Locate the cell with the specified text and output its (X, Y) center coordinate. 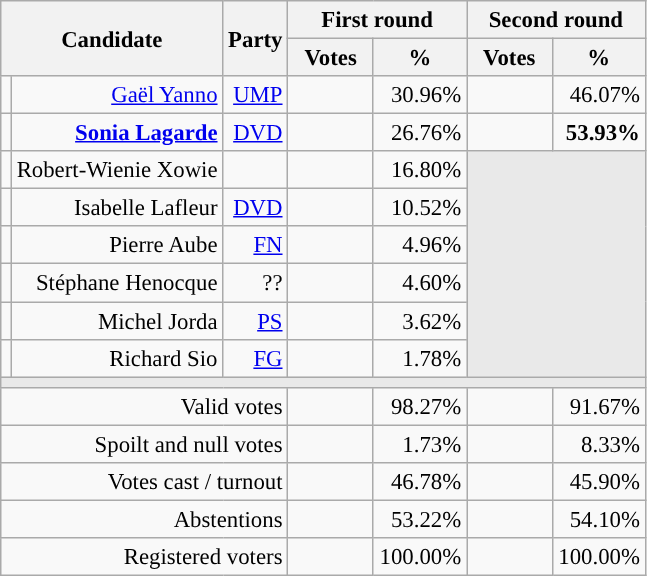
Pierre Aube (116, 245)
Isabelle Lafleur (116, 208)
4.60% (420, 283)
98.27% (420, 406)
Sonia Lagarde (116, 133)
Spoilt and null votes (144, 444)
26.76% (420, 133)
Party (256, 38)
PS (256, 321)
54.10% (598, 519)
16.80% (420, 170)
FN (256, 245)
91.67% (598, 406)
45.90% (598, 482)
FG (256, 358)
46.78% (420, 482)
Stéphane Henocque (116, 283)
10.52% (420, 208)
Valid votes (144, 406)
?? (256, 283)
Michel Jorda (116, 321)
Candidate (112, 38)
46.07% (598, 95)
53.93% (598, 133)
Votes cast / turnout (144, 482)
Richard Sio (116, 358)
Robert-Wienie Xowie (116, 170)
30.96% (420, 95)
4.96% (420, 245)
Registered voters (144, 557)
53.22% (420, 519)
3.62% (420, 321)
1.73% (420, 444)
1.78% (420, 358)
Abstentions (144, 519)
8.33% (598, 444)
Gaël Yanno (116, 95)
First round (378, 20)
Second round (556, 20)
UMP (256, 95)
